Capture the cell that displays the provided text and extract its [x, y] central coordinate. 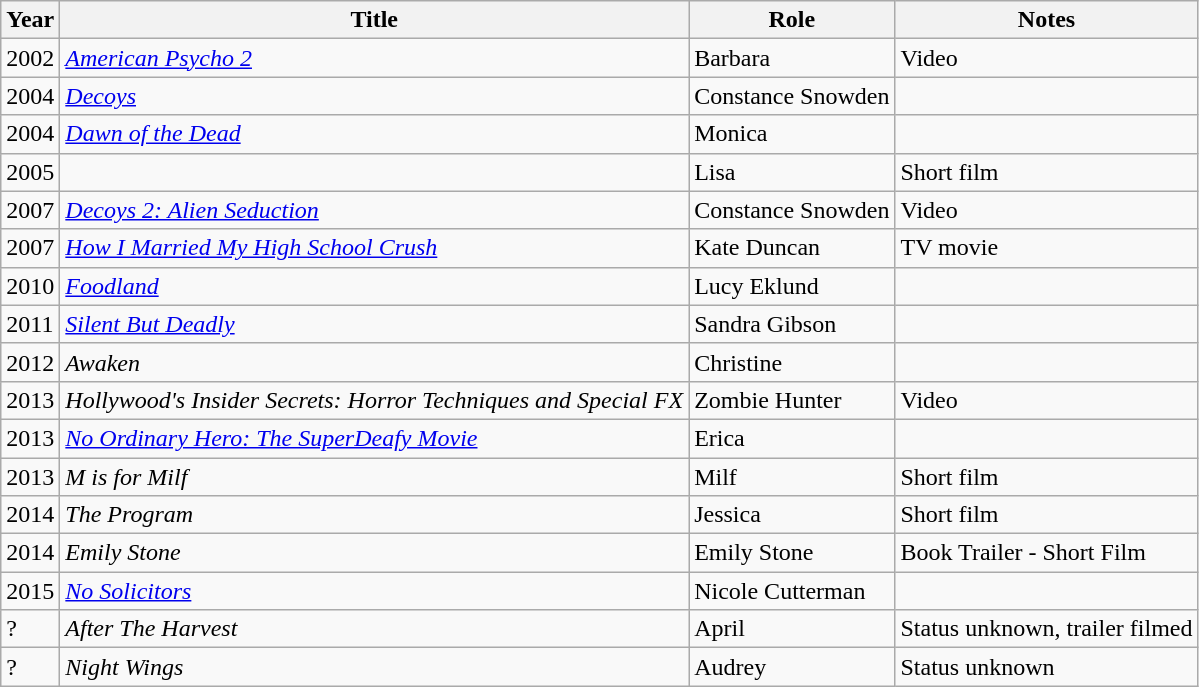
Status unknown, trailer filmed [1046, 629]
Christine [792, 362]
Monica [792, 134]
Zombie Hunter [792, 400]
2012 [30, 362]
Night Wings [374, 667]
Foodland [374, 286]
Book Trailer - Short Film [1046, 553]
Barbara [792, 58]
Title [374, 20]
After The Harvest [374, 629]
No Solicitors [374, 591]
M is for Milf [374, 477]
Lisa [792, 172]
TV movie [1046, 248]
Awaken [374, 362]
2015 [30, 591]
Year [30, 20]
2010 [30, 286]
Jessica [792, 515]
Nicole Cutterman [792, 591]
Silent But Deadly [374, 324]
Dawn of the Dead [374, 134]
Decoys [374, 96]
American Psycho 2 [374, 58]
No Ordinary Hero: The SuperDeafy Movie [374, 438]
Milf [792, 477]
2005 [30, 172]
Role [792, 20]
2011 [30, 324]
How I Married My High School Crush [374, 248]
Status unknown [1046, 667]
Sandra Gibson [792, 324]
Notes [1046, 20]
2002 [30, 58]
Audrey [792, 667]
The Program [374, 515]
Erica [792, 438]
Lucy Eklund [792, 286]
Decoys 2: Alien Seduction [374, 210]
Kate Duncan [792, 248]
April [792, 629]
Hollywood's Insider Secrets: Horror Techniques and Special FX [374, 400]
